Determine the [X, Y] coordinate at the center of the cell enclosing the given text.  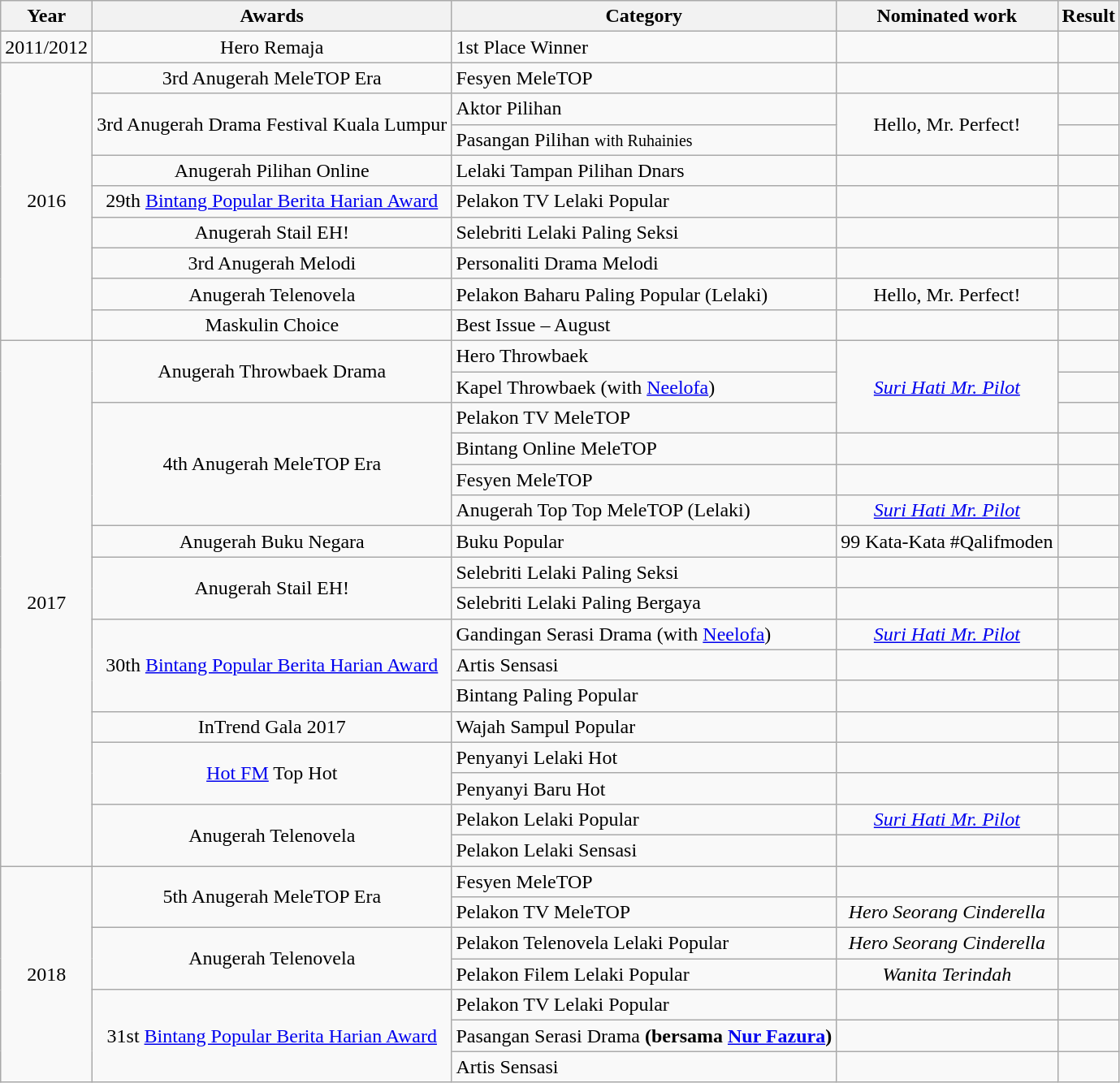
Maskulin Choice [272, 325]
Bintang Online MeleTOP [644, 449]
Nominated work [947, 16]
Hot FM Top Hot [272, 773]
30th Bintang Popular Berita Harian Award [272, 665]
Pelakon Lelaki Popular [644, 819]
Year [47, 16]
Hero Remaja [272, 47]
4th Anugerah MeleTOP Era [272, 464]
29th Bintang Popular Berita Harian Award [272, 201]
Category [644, 16]
Pasangan Pilihan with Ruhainies [644, 140]
Anugerah Throwbaek Drama [272, 371]
Gandingan Serasi Drama (with Neelofa) [644, 634]
Pelakon Telenovela Lelaki Popular [644, 943]
3rd Anugerah MeleTOP Era [272, 78]
2016 [47, 201]
Aktor Pilihan [644, 109]
5th Anugerah MeleTOP Era [272, 896]
Selebriti Lelaki Paling Bergaya [644, 603]
Anugerah Top Top MeleTOP (Lelaki) [644, 511]
Pelakon Lelaki Sensasi [644, 850]
Awards [272, 16]
Anugerah Buku Negara [272, 541]
InTrend Gala 2017 [272, 727]
3rd Anugerah Drama Festival Kuala Lumpur [272, 124]
3rd Anugerah Melodi [272, 263]
Wanita Terindah [947, 974]
2011/2012 [47, 47]
Best Issue – August [644, 325]
99 Kata-Kata #Qalifmoden [947, 541]
Lelaki Tampan Pilihan Dnars [644, 170]
Personaliti Drama Melodi [644, 263]
Hero Throwbaek [644, 356]
Kapel Throwbaek (with Neelofa) [644, 387]
Pelakon Baharu Paling Popular (Lelaki) [644, 294]
Result [1088, 16]
Buku Popular [644, 541]
31st Bintang Popular Berita Harian Award [272, 1036]
Anugerah Pilihan Online [272, 170]
2018 [47, 973]
Pelakon Filem Lelaki Popular [644, 974]
Bintang Paling Popular [644, 696]
Penyanyi Baru Hot [644, 788]
1st Place Winner [644, 47]
Wajah Sampul Popular [644, 727]
2017 [47, 602]
Penyanyi Lelaki Hot [644, 757]
Pasangan Serasi Drama (bersama Nur Fazura) [644, 1036]
